Pinpoint the cell where the given text exists, returning its [x, y] midpoint coordinate. 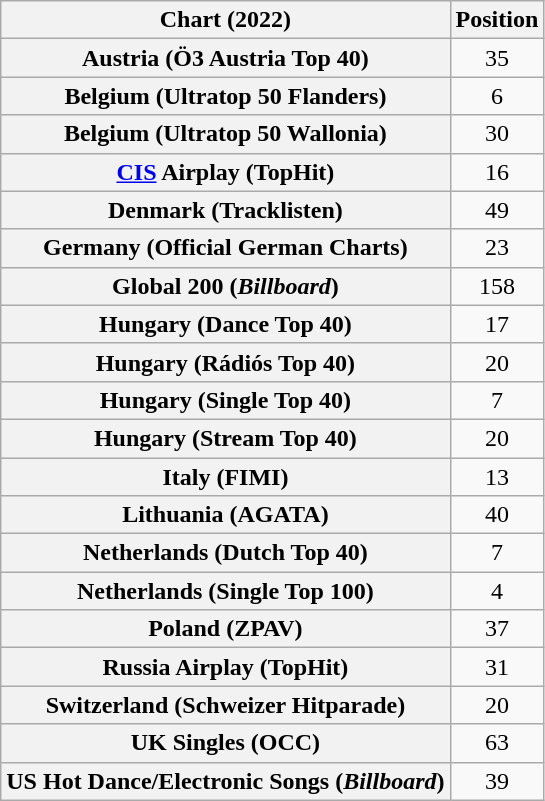
Netherlands (Dutch Top 40) [226, 553]
Lithuania (AGATA) [226, 515]
Germany (Official German Charts) [226, 248]
Global 200 (Billboard) [226, 286]
17 [497, 324]
158 [497, 286]
Russia Airplay (TopHit) [226, 667]
Italy (FIMI) [226, 477]
Netherlands (Single Top 100) [226, 591]
UK Singles (OCC) [226, 743]
23 [497, 248]
37 [497, 629]
13 [497, 477]
CIS Airplay (TopHit) [226, 172]
US Hot Dance/Electronic Songs (Billboard) [226, 781]
Hungary (Dance Top 40) [226, 324]
Belgium (Ultratop 50 Wallonia) [226, 134]
Switzerland (Schweizer Hitparade) [226, 705]
30 [497, 134]
Chart (2022) [226, 20]
63 [497, 743]
Hungary (Stream Top 40) [226, 438]
4 [497, 591]
Belgium (Ultratop 50 Flanders) [226, 96]
Hungary (Single Top 40) [226, 400]
40 [497, 515]
39 [497, 781]
Denmark (Tracklisten) [226, 210]
Austria (Ö3 Austria Top 40) [226, 58]
Poland (ZPAV) [226, 629]
6 [497, 96]
35 [497, 58]
49 [497, 210]
31 [497, 667]
16 [497, 172]
Position [497, 20]
Hungary (Rádiós Top 40) [226, 362]
